Detect which cell encompasses the target text, then output its [X, Y] center coordinate. 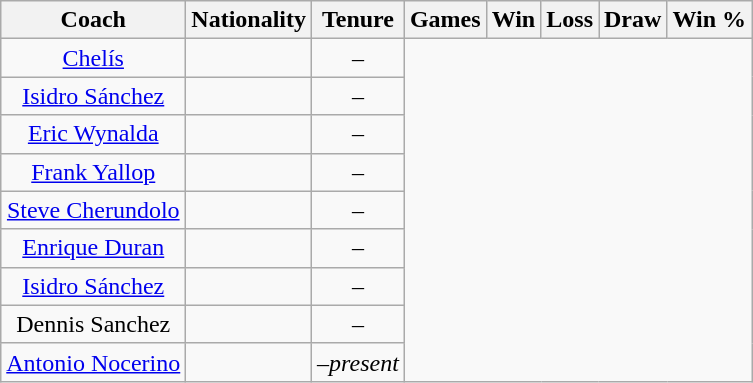
Win [514, 20]
Nationality [249, 20]
Eric Wynalda [94, 134]
Enrique Duran [94, 248]
Dennis Sanchez [94, 324]
Chelís [94, 58]
Frank Yallop [94, 172]
Antonio Nocerino [94, 362]
Win % [710, 20]
Coach [94, 20]
Steve Cherundolo [94, 210]
Tenure [358, 20]
–present [358, 362]
Loss [570, 20]
Games [445, 20]
Draw [632, 20]
